From the cell containing the given text, extract its center point as [x, y] coordinate. 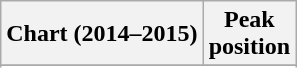
Chart (2014–2015) [102, 34]
Peakposition [249, 34]
